Find where the given text appears and provide that cell's center as (x, y) coordinate. 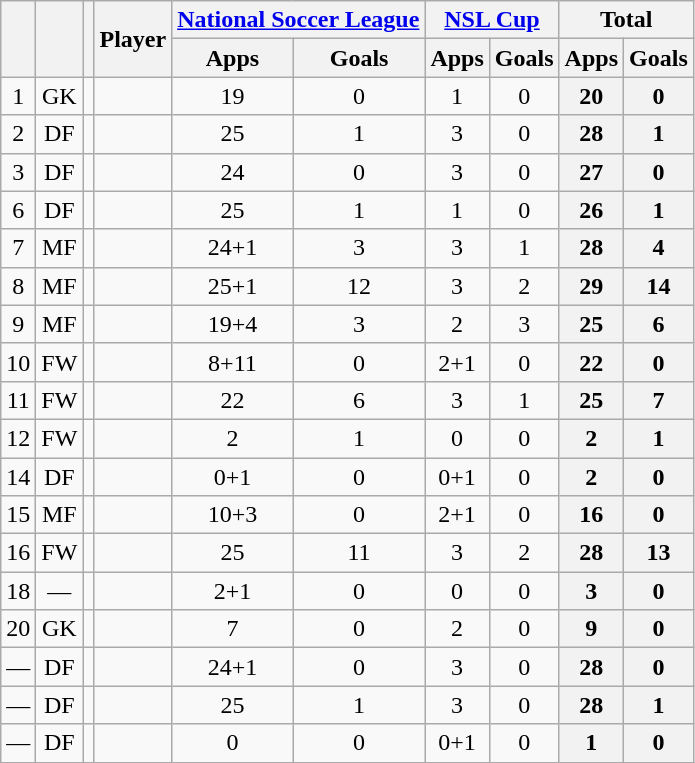
27 (591, 172)
26 (591, 210)
19+4 (233, 324)
National Soccer League (298, 20)
4 (659, 248)
18 (18, 591)
29 (591, 286)
10+3 (233, 515)
Player (133, 39)
Total (626, 20)
24 (233, 172)
19 (233, 96)
10 (18, 362)
13 (659, 553)
15 (18, 515)
25+1 (233, 286)
NSL Cup (492, 20)
8+11 (233, 362)
8 (18, 286)
